For the text-containing cell, return its midpoint in [X, Y] coordinate format. 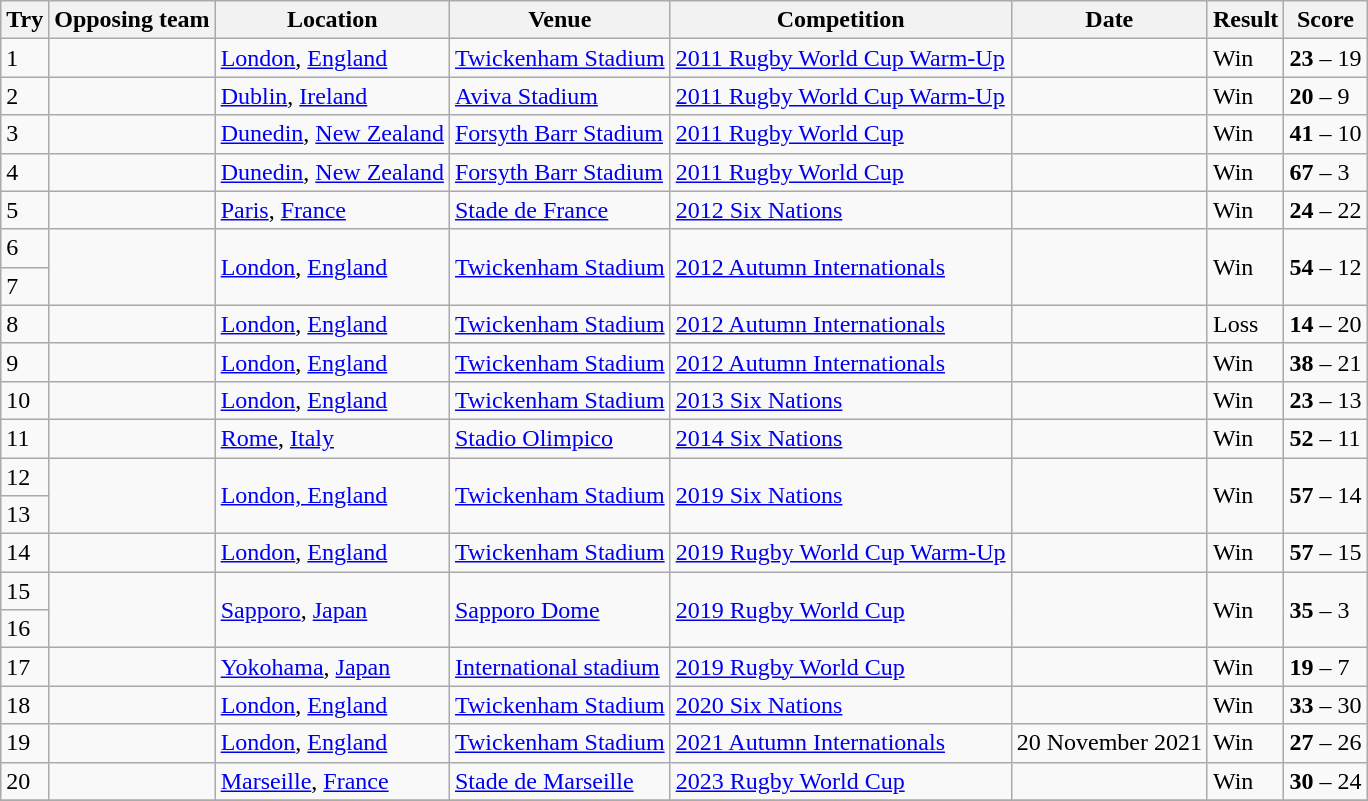
30 – 24 [1326, 781]
12 [25, 477]
52 – 11 [1326, 438]
13 [25, 515]
Aviva Stadium [560, 96]
Location [332, 20]
2014 Six Nations [840, 438]
Sapporo, Japan [332, 610]
10 [25, 400]
Paris, France [332, 210]
41 – 10 [1326, 134]
67 – 3 [1326, 172]
2019 Rugby World Cup Warm-Up [840, 553]
14 [25, 553]
24 – 22 [1326, 210]
11 [25, 438]
Date [1109, 20]
Stade de Marseille [560, 781]
2013 Six Nations [840, 400]
Competition [840, 20]
3 [25, 134]
20 November 2021 [1109, 743]
23 – 19 [1326, 58]
2023 Rugby World Cup [840, 781]
57 – 15 [1326, 553]
6 [25, 248]
8 [25, 324]
Opposing team [132, 20]
57 – 14 [1326, 496]
35 – 3 [1326, 610]
Dublin, Ireland [332, 96]
Stadio Olimpico [560, 438]
5 [25, 210]
Marseille, France [332, 781]
23 – 13 [1326, 400]
Rome, Italy [332, 438]
2020 Six Nations [840, 705]
38 – 21 [1326, 362]
4 [25, 172]
15 [25, 591]
Stade de France [560, 210]
Try [25, 20]
27 – 26 [1326, 743]
19 – 7 [1326, 667]
1 [25, 58]
Score [1326, 20]
9 [25, 362]
Venue [560, 20]
Loss [1245, 324]
14 – 20 [1326, 324]
20 [25, 781]
2019 Six Nations [840, 496]
Sapporo Dome [560, 610]
18 [25, 705]
International stadium [560, 667]
33 – 30 [1326, 705]
7 [25, 286]
19 [25, 743]
17 [25, 667]
Yokohama, Japan [332, 667]
2021 Autumn Internationals [840, 743]
2012 Six Nations [840, 210]
16 [25, 629]
20 – 9 [1326, 96]
54 – 12 [1326, 267]
Result [1245, 20]
2 [25, 96]
